Pinpoint the cell where the given text exists, returning its (x, y) midpoint coordinate. 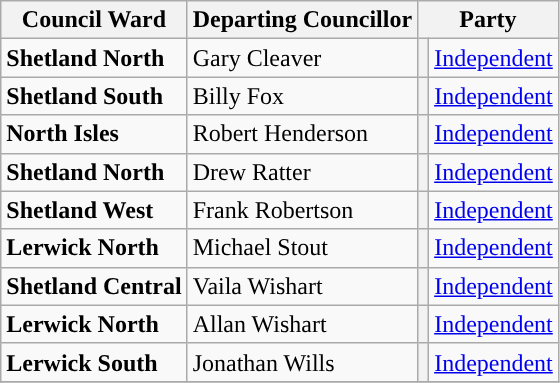
Billy Fox (302, 96)
Departing Councillor (302, 20)
Drew Ratter (302, 172)
Shetland West (94, 210)
Frank Robertson (302, 210)
Michael Stout (302, 248)
Party (488, 20)
Shetland South (94, 96)
Lerwick South (94, 362)
North Isles (94, 134)
Jonathan Wills (302, 362)
Robert Henderson (302, 134)
Shetland Central (94, 286)
Gary Cleaver (302, 58)
Allan Wishart (302, 324)
Council Ward (94, 20)
Vaila Wishart (302, 286)
